Search for the cell housing the specified text and yield its (X, Y) center coordinate. 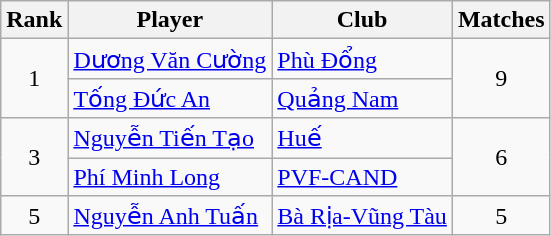
Player (170, 20)
PVF-CAND (362, 177)
9 (501, 78)
3 (34, 157)
Dương Văn Cường (170, 59)
1 (34, 78)
Tống Đức An (170, 98)
Quảng Nam (362, 98)
Bà Rịa-Vũng Tàu (362, 216)
Huế (362, 138)
Matches (501, 20)
Nguyễn Anh Tuấn (170, 216)
Phí Minh Long (170, 177)
Nguyễn Tiến Tạo (170, 138)
6 (501, 157)
Phù Đổng (362, 59)
Club (362, 20)
Rank (34, 20)
